Determine the (x, y) coordinate at the center of the cell enclosing the given text.  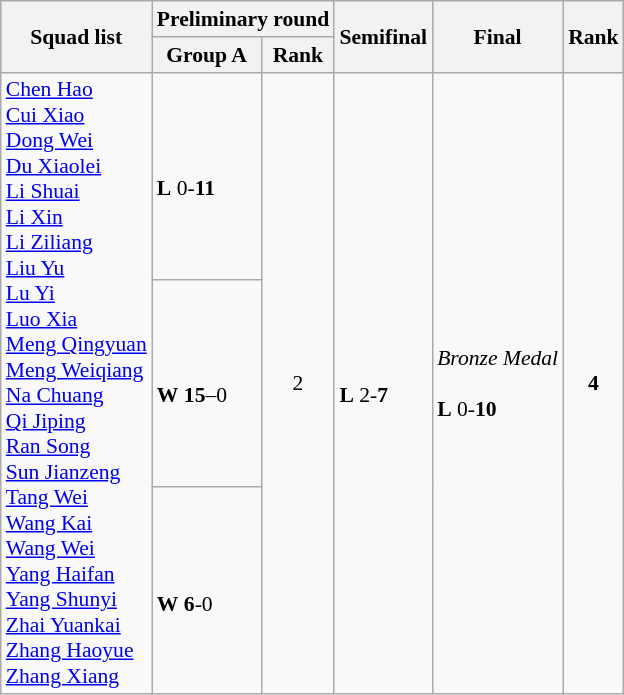
Group A (207, 55)
L 0-11 (207, 176)
Preliminary round (244, 19)
W 15–0 (207, 384)
4 (594, 383)
Squad list (76, 36)
L 2-7 (383, 383)
Final (498, 36)
2 (298, 383)
W 6-0 (207, 590)
Semifinal (383, 36)
Bronze MedalL 0-10 (498, 383)
